Search for the cell housing the specified text and yield its [X, Y] center coordinate. 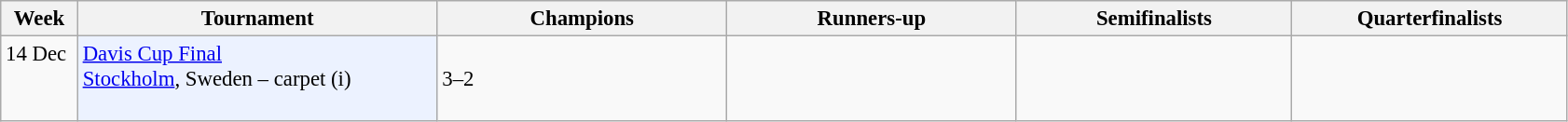
3–2 [582, 79]
14 Dec [39, 79]
Tournament [257, 19]
Davis Cup Final Stockholm, Sweden – carpet (i) [257, 79]
Week [39, 19]
Quarterfinalists [1430, 19]
Champions [582, 19]
Runners-up [873, 19]
Semifinalists [1154, 19]
